Locate the cell with the specified text and output its (x, y) center coordinate. 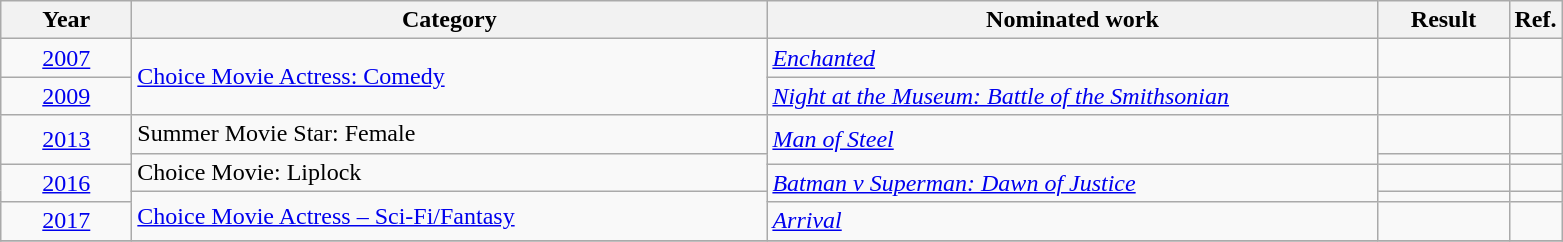
2016 (66, 183)
Summer Movie Star: Female (450, 134)
Choice Movie: Liplock (450, 172)
Choice Movie Actress – Sci-Fi/Fantasy (450, 216)
Arrival (1072, 221)
Nominated work (1072, 20)
Result (1444, 20)
2007 (66, 58)
Category (450, 20)
2017 (66, 221)
2009 (66, 96)
Batman v Superman: Dawn of Justice (1072, 183)
Year (66, 20)
Night at the Museum: Battle of the Smithsonian (1072, 96)
2013 (66, 140)
Choice Movie Actress: Comedy (450, 77)
Enchanted (1072, 58)
Ref. (1536, 20)
Man of Steel (1072, 140)
